Return the [X, Y] coordinate for the center point of the cell that contains the specified text.  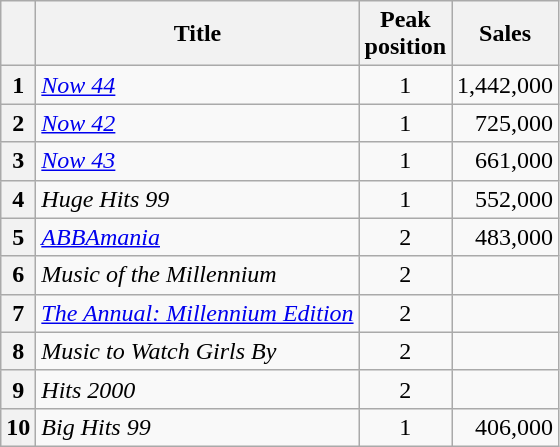
Now 44 [198, 85]
10 [18, 427]
4 [18, 199]
Sales [506, 34]
725,000 [506, 123]
Peakposition [405, 34]
8 [18, 351]
Huge Hits 99 [198, 199]
552,000 [506, 199]
Title [198, 34]
Now 43 [198, 161]
ABBAmania [198, 237]
483,000 [506, 237]
6 [18, 275]
Music of the Millennium [198, 275]
Hits 2000 [198, 389]
Big Hits 99 [198, 427]
661,000 [506, 161]
9 [18, 389]
5 [18, 237]
406,000 [506, 427]
Now 42 [198, 123]
Music to Watch Girls By [198, 351]
The Annual: Millennium Edition [198, 313]
1,442,000 [506, 85]
7 [18, 313]
3 [18, 161]
